Return the [x, y] coordinate for the center point of the cell that contains the specified text.  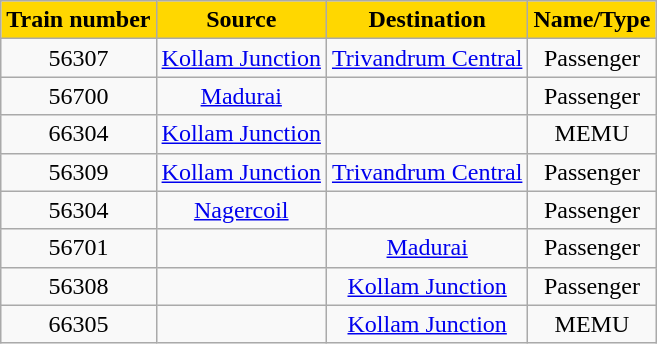
56701 [78, 248]
Train number [78, 20]
Nagercoil [241, 210]
66305 [78, 324]
Source [241, 20]
56304 [78, 210]
56307 [78, 58]
56309 [78, 172]
56308 [78, 286]
Name/Type [592, 20]
Destination [426, 20]
66304 [78, 134]
56700 [78, 96]
